Provide the [x, y] coordinate of the cell's center where the given text is located.  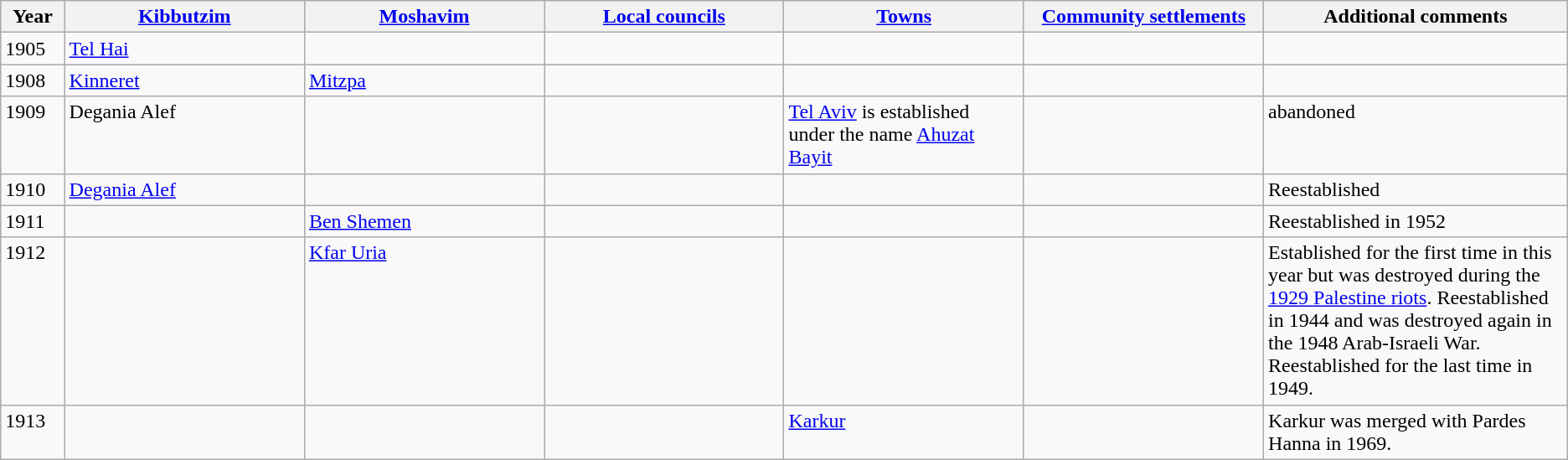
Mitzpa [424, 80]
Ben Shemen [424, 221]
Reestablished in 1952 [1416, 221]
Tel Hai [184, 49]
Year [33, 17]
Community settlements [1143, 17]
Kinneret [184, 80]
1913 [33, 432]
Moshavim [424, 17]
1910 [33, 189]
1905 [33, 49]
Karkur [904, 432]
1909 [33, 135]
Karkur was merged with Pardes Hanna in 1969. [1416, 432]
abandoned [1416, 135]
Towns [904, 17]
Kibbutzim [184, 17]
1911 [33, 221]
1912 [33, 321]
Reestablished [1416, 189]
Local councils [664, 17]
Additional comments [1416, 17]
Tel Aviv is established under the name Ahuzat Bayit [904, 135]
Kfar Uria [424, 321]
1908 [33, 80]
